Scan for the cell matching the given text and deliver its (x, y) coordinate at center. 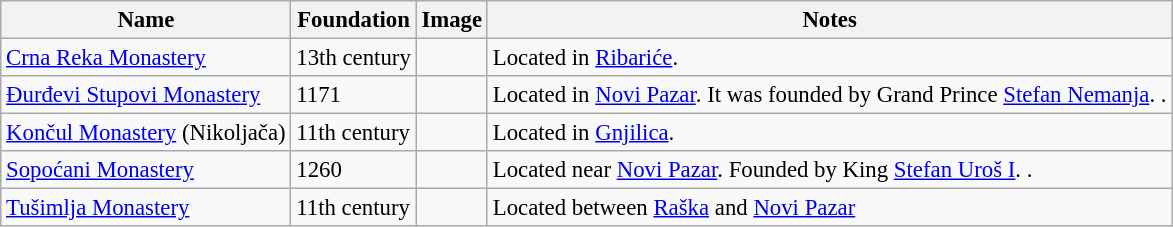
Đurđevi Stupovi Monastery (146, 95)
Located in Novi Pazar. It was founded by Grand Prince Stefan Nemanja. . (829, 95)
Notes (829, 20)
1260 (354, 170)
Image (452, 20)
Tušimlja Monastery (146, 208)
Located in Gnjilica. (829, 133)
Crna Reka Monastery (146, 58)
Located near Novi Pazar. Founded by King Stefan Uroš I. . (829, 170)
Foundation (354, 20)
1171 (354, 95)
Sopoćani Monastery (146, 170)
Name (146, 20)
Located in Ribariće. (829, 58)
Končul Monastery (Nikoljača) (146, 133)
Located between Raška and Novi Pazar (829, 208)
13th century (354, 58)
